Identify which cell holds the provided text, then report its (X, Y) central coordinate. 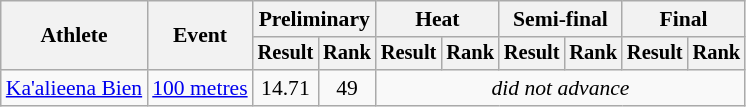
Preliminary (314, 19)
100 metres (200, 88)
Event (200, 36)
49 (347, 88)
14.71 (286, 88)
Final (684, 19)
Heat (438, 19)
did not advance (560, 88)
Ka'alieena Bien (74, 88)
Athlete (74, 36)
Semi-final (560, 19)
